Determine the (x, y) coordinate at the center of the cell enclosing the given text.  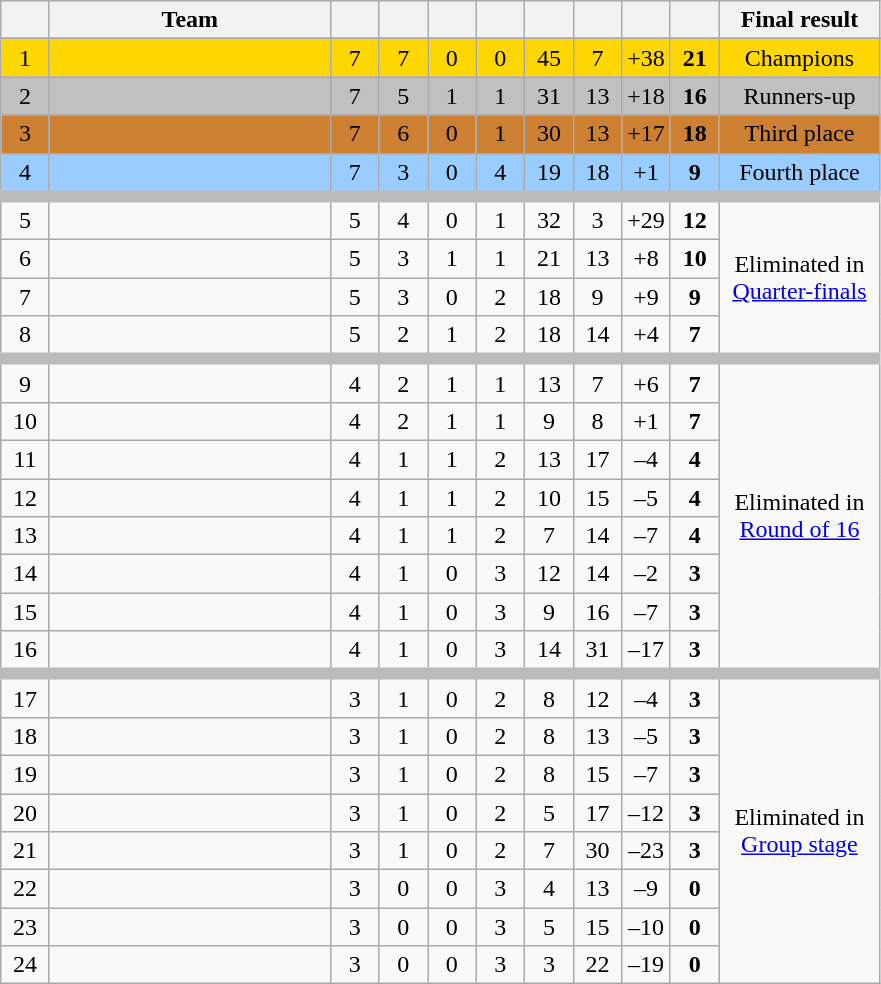
+6 (646, 380)
23 (26, 927)
Eliminated in Round of 16 (800, 516)
+38 (646, 58)
–10 (646, 927)
+17 (646, 134)
Third place (800, 134)
+4 (646, 338)
Eliminated in Quarter-finals (800, 278)
11 (26, 459)
–12 (646, 813)
–23 (646, 851)
–9 (646, 889)
Fourth place (800, 174)
–17 (646, 652)
45 (550, 58)
–19 (646, 965)
Team (190, 20)
+29 (646, 218)
20 (26, 813)
Runners-up (800, 96)
Eliminated in Group stage (800, 829)
–2 (646, 574)
+9 (646, 297)
24 (26, 965)
Final result (800, 20)
+18 (646, 96)
32 (550, 218)
Champions (800, 58)
+8 (646, 259)
